Detect which cell encompasses the target text, then output its [X, Y] center coordinate. 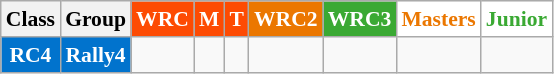
Class [30, 19]
Group [96, 19]
WRC [162, 19]
Rally4 [96, 55]
RC4 [30, 55]
T [236, 19]
M [210, 19]
Masters [438, 19]
WRC3 [360, 19]
Junior [516, 19]
WRC2 [286, 19]
